Output the [X, Y] coordinate of the center of the cell containing the given text.  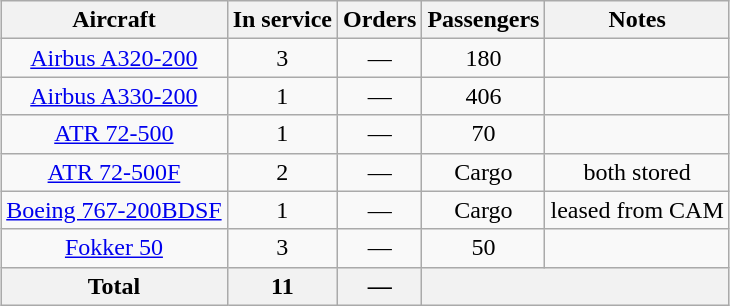
Fokker 50 [114, 248]
Airbus A320-200 [114, 58]
ATR 72-500F [114, 172]
both stored [637, 172]
406 [484, 96]
Total [114, 286]
leased from CAM [637, 210]
50 [484, 248]
Aircraft [114, 20]
Boeing 767-200BDSF [114, 210]
11 [282, 286]
70 [484, 134]
ATR 72-500 [114, 134]
Passengers [484, 20]
Orders [380, 20]
180 [484, 58]
2 [282, 172]
In service [282, 20]
Notes [637, 20]
Airbus A330-200 [114, 96]
